Return the (x, y) coordinate for the center point of the cell that contains the specified text.  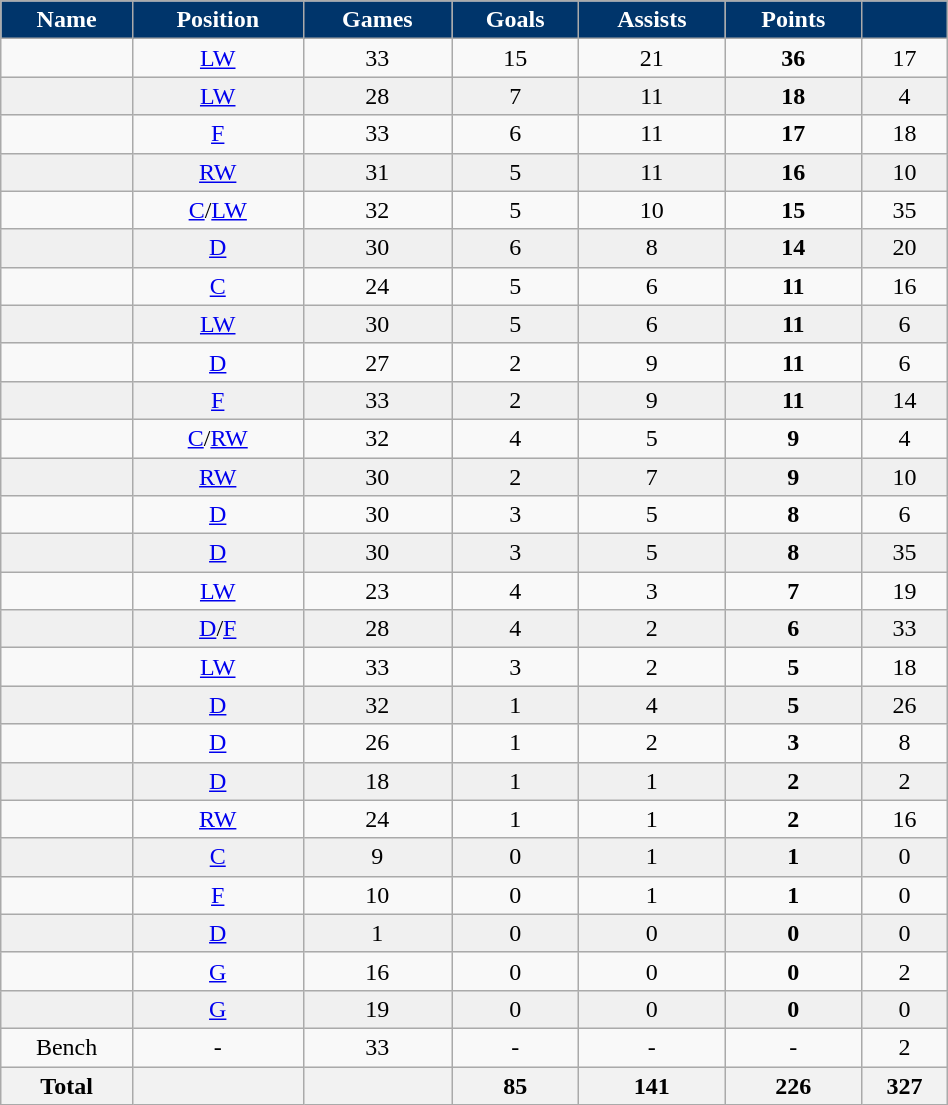
Name (67, 20)
Position (218, 20)
Games (378, 20)
23 (378, 591)
20 (905, 248)
D/F (218, 629)
141 (652, 1085)
85 (516, 1085)
Total (67, 1085)
21 (652, 58)
C/RW (218, 438)
226 (794, 1085)
Goals (516, 20)
327 (905, 1085)
C/LW (218, 210)
Bench (67, 1047)
Assists (652, 20)
36 (794, 58)
31 (378, 172)
Points (794, 20)
27 (378, 362)
